Identify which cell holds the provided text, then report its (x, y) central coordinate. 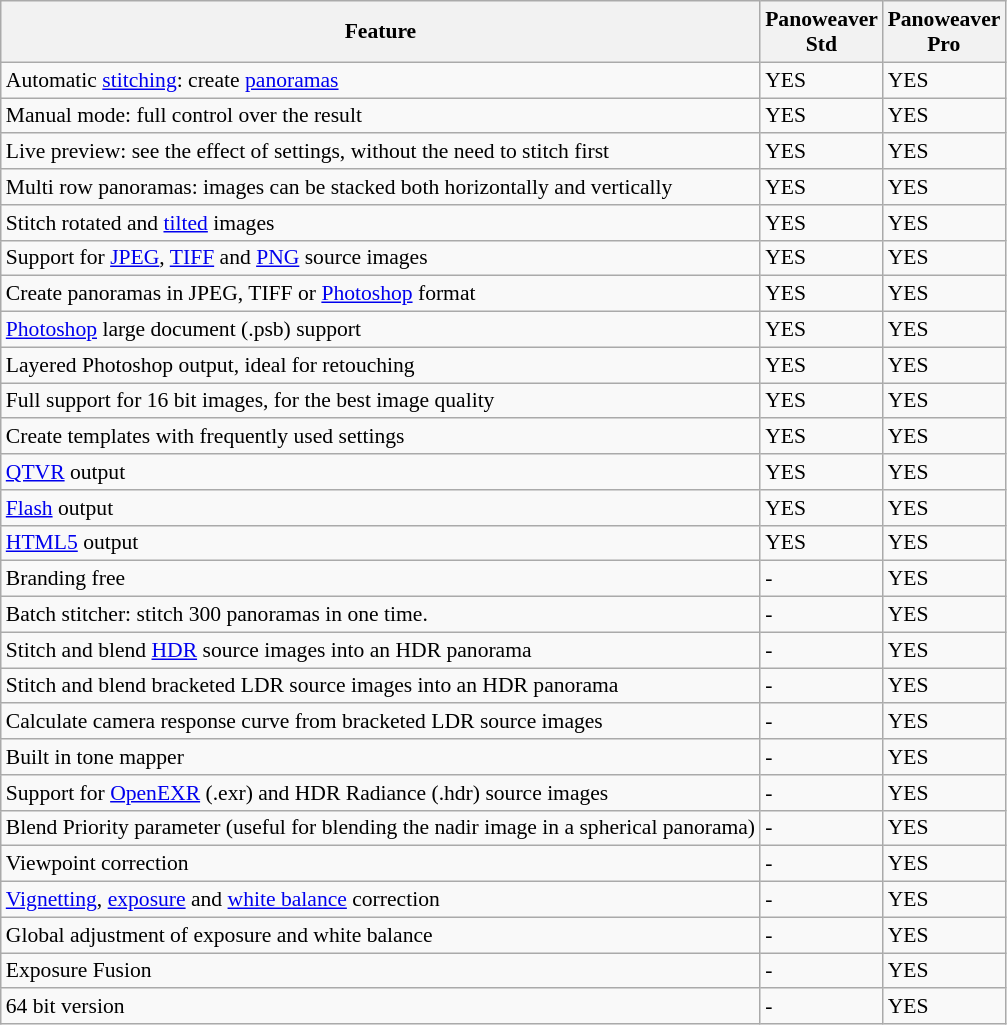
Full support for 16 bit images, for the best image quality (380, 401)
Layered Photoshop output, ideal for retouching (380, 365)
Blend Priority parameter (useful for blending the nadir image in a spherical panorama) (380, 828)
Flash output (380, 508)
Branding free (380, 579)
Manual mode: full control over the result (380, 116)
Panoweaver Std (821, 32)
Automatic stitching: create panoramas (380, 80)
Create templates with frequently used settings (380, 437)
Photoshop large document (.psb) support (380, 330)
Create panoramas in JPEG, TIFF or Photoshop format (380, 294)
Viewpoint correction (380, 864)
QTVR output (380, 472)
64 bit version (380, 1007)
Stitch and blend HDR source images into an HDR panorama (380, 650)
Batch stitcher: stitch 300 panoramas in one time. (380, 615)
Multi row panoramas: images can be stacked both horizontally and vertically (380, 187)
Stitch rotated and tilted images (380, 223)
HTML5 output (380, 543)
Feature (380, 32)
Global adjustment of exposure and white balance (380, 935)
Built in tone mapper (380, 757)
Exposure Fusion (380, 971)
Support for JPEG, TIFF and PNG source images (380, 258)
Calculate camera response curve from bracketed LDR source images (380, 722)
Stitch and blend bracketed LDR source images into an HDR panorama (380, 686)
Panoweaver Pro (944, 32)
Vignetting, exposure and white balance correction (380, 900)
Support for OpenEXR (.exr) and HDR Radiance (.hdr) source images (380, 793)
Live preview: see the effect of settings, without the need to stitch first (380, 152)
